Locate the cell with the specified text and output its [x, y] center coordinate. 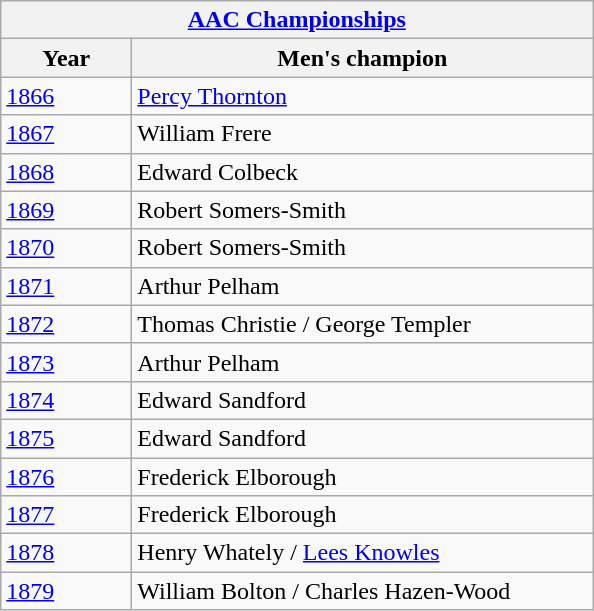
1866 [66, 96]
Men's champion [362, 58]
1870 [66, 248]
Year [66, 58]
Percy Thornton [362, 96]
1874 [66, 400]
AAC Championships [297, 20]
1871 [66, 286]
Thomas Christie / George Templer [362, 324]
William Frere [362, 134]
Henry Whately / Lees Knowles [362, 553]
1878 [66, 553]
1876 [66, 477]
Edward Colbeck [362, 172]
1872 [66, 324]
1873 [66, 362]
1867 [66, 134]
1868 [66, 172]
1875 [66, 438]
1869 [66, 210]
William Bolton / Charles Hazen-Wood [362, 591]
1877 [66, 515]
1879 [66, 591]
